Find where the given text appears and provide that cell's center as (X, Y) coordinate. 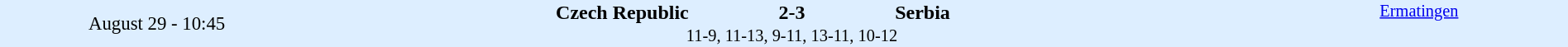
Czech Republic (501, 12)
2-3 (791, 12)
Serbia (1082, 12)
11-9, 11-13, 9-11, 13-11, 10-12 (792, 36)
August 29 - 10:45 (157, 23)
Ermatingen (1419, 23)
